Output the [x, y] coordinate of the center of the cell containing the given text.  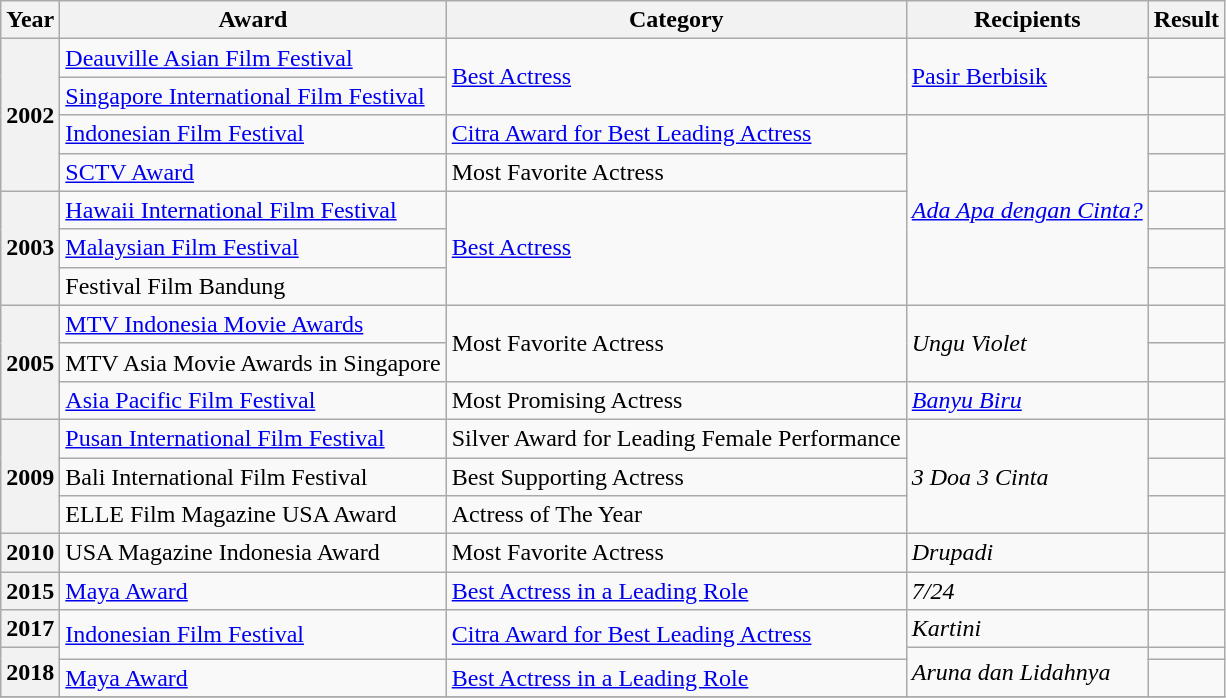
Year [30, 20]
Banyu Biru [1027, 400]
Singapore International Film Festival [253, 96]
2017 [30, 629]
MTV Asia Movie Awards in Singapore [253, 362]
Kartini [1027, 629]
MTV Indonesia Movie Awards [253, 324]
Pasir Berbisik [1027, 77]
Drupadi [1027, 553]
Silver Award for Leading Female Performance [676, 438]
Festival Film Bandung [253, 286]
Ada Apa dengan Cinta? [1027, 210]
2018 [30, 672]
2009 [30, 476]
Award [253, 20]
Actress of The Year [676, 515]
7/24 [1027, 591]
Malaysian Film Festival [253, 248]
Aruna dan Lidahnya [1027, 672]
Most Promising Actress [676, 400]
Bali International Film Festival [253, 477]
2005 [30, 362]
2015 [30, 591]
USA Magazine Indonesia Award [253, 553]
Recipients [1027, 20]
3 Doa 3 Cinta [1027, 476]
2003 [30, 248]
SCTV Award [253, 172]
Deauville Asian Film Festival [253, 58]
Result [1186, 20]
Asia Pacific Film Festival [253, 400]
Hawaii International Film Festival [253, 210]
2010 [30, 553]
2002 [30, 115]
Pusan International Film Festival [253, 438]
Category [676, 20]
ELLE Film Magazine USA Award [253, 515]
Best Supporting Actress [676, 477]
Ungu Violet [1027, 343]
